Determine the (X, Y) coordinate at the center of the cell enclosing the given text.  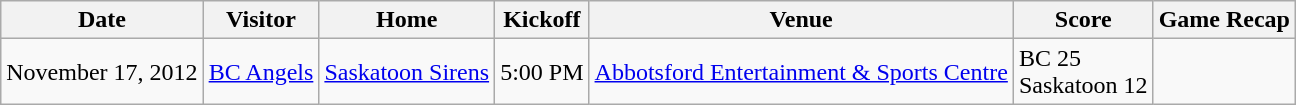
BC 25Saskatoon 12 (1083, 72)
5:00 PM (542, 72)
Kickoff (542, 20)
Saskatoon Sirens (407, 72)
Venue (801, 20)
Abbotsford Entertainment & Sports Centre (801, 72)
November 17, 2012 (102, 72)
Visitor (261, 20)
Game Recap (1224, 20)
Home (407, 20)
Date (102, 20)
BC Angels (261, 72)
Score (1083, 20)
